Identify which cell holds the provided text, then report its [x, y] central coordinate. 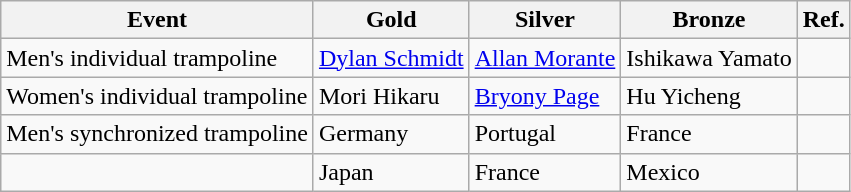
Bronze [709, 20]
Men's individual trampoline [158, 58]
Women's individual trampoline [158, 96]
Gold [391, 20]
Portugal [545, 134]
Bryony Page [545, 96]
Silver [545, 20]
Allan Morante [545, 58]
Japan [391, 172]
Hu Yicheng [709, 96]
Ishikawa Yamato [709, 58]
Mori Hikaru [391, 96]
Men's synchronized trampoline [158, 134]
Ref. [824, 20]
Event [158, 20]
Dylan Schmidt [391, 58]
Germany [391, 134]
Mexico [709, 172]
